Provide the [x, y] coordinate of the cell's center where the given text is located.  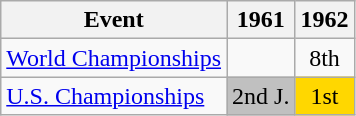
1st [324, 96]
Event [114, 20]
1961 [261, 20]
U.S. Championships [114, 96]
8th [324, 58]
1962 [324, 20]
World Championships [114, 58]
2nd J. [261, 96]
